Capture the cell that displays the provided text and extract its [X, Y] central coordinate. 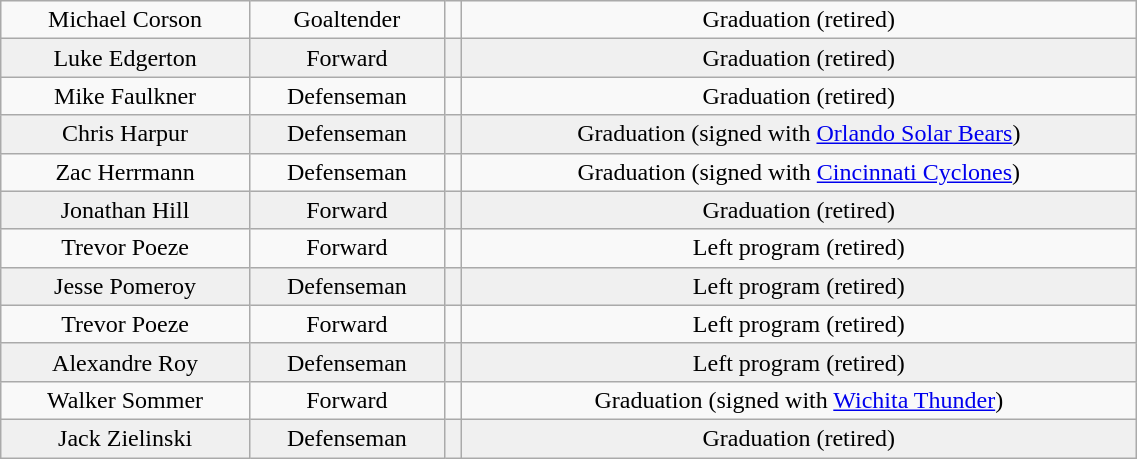
Chris Harpur [126, 134]
Walker Sommer [126, 400]
Jonathan Hill [126, 210]
Michael Corson [126, 20]
Alexandre Roy [126, 362]
Graduation (signed with Wichita Thunder) [799, 400]
Graduation (signed with Cincinnati Cyclones) [799, 172]
Luke Edgerton [126, 58]
Jack Zielinski [126, 438]
Mike Faulkner [126, 96]
Graduation (signed with Orlando Solar Bears) [799, 134]
Goaltender [346, 20]
Zac Herrmann [126, 172]
Jesse Pomeroy [126, 286]
